Identify which cell holds the provided text, then report its (x, y) central coordinate. 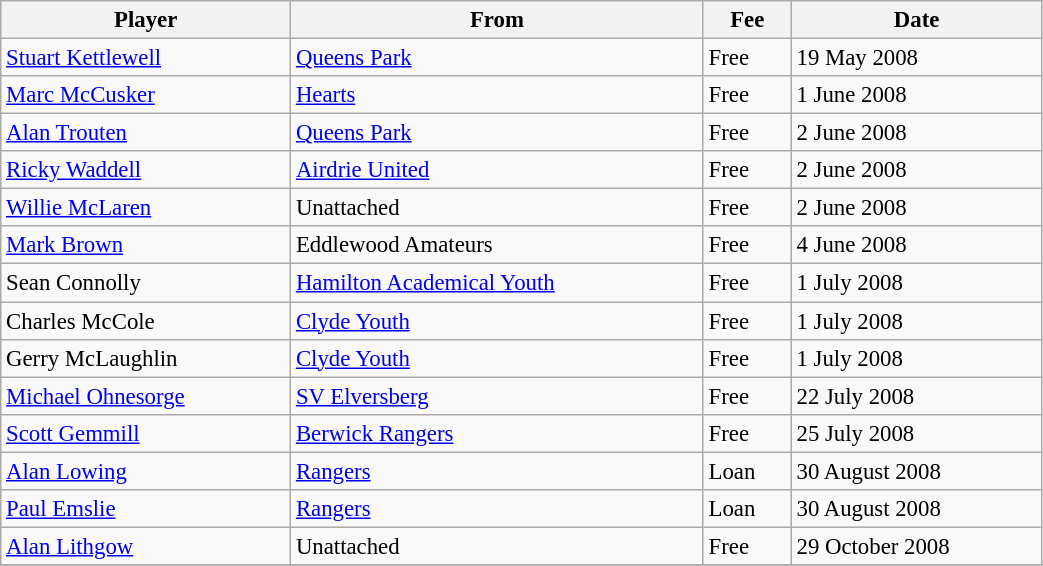
22 July 2008 (916, 396)
4 June 2008 (916, 245)
19 May 2008 (916, 58)
Michael Ohnesorge (146, 396)
Berwick Rangers (498, 433)
Alan Trouten (146, 133)
Alan Lowing (146, 471)
Marc McCusker (146, 95)
Date (916, 20)
Alan Lithgow (146, 546)
Hamilton Academical Youth (498, 283)
25 July 2008 (916, 433)
From (498, 20)
Charles McCole (146, 321)
Hearts (498, 95)
Scott Gemmill (146, 433)
Airdrie United (498, 170)
Paul Emslie (146, 509)
Mark Brown (146, 245)
Ricky Waddell (146, 170)
29 October 2008 (916, 546)
Sean Connolly (146, 283)
SV Elversberg (498, 396)
Willie McLaren (146, 208)
Fee (747, 20)
Player (146, 20)
Gerry McLaughlin (146, 358)
Stuart Kettlewell (146, 58)
Eddlewood Amateurs (498, 245)
1 June 2008 (916, 95)
